Detect which cell encompasses the target text, then output its (X, Y) center coordinate. 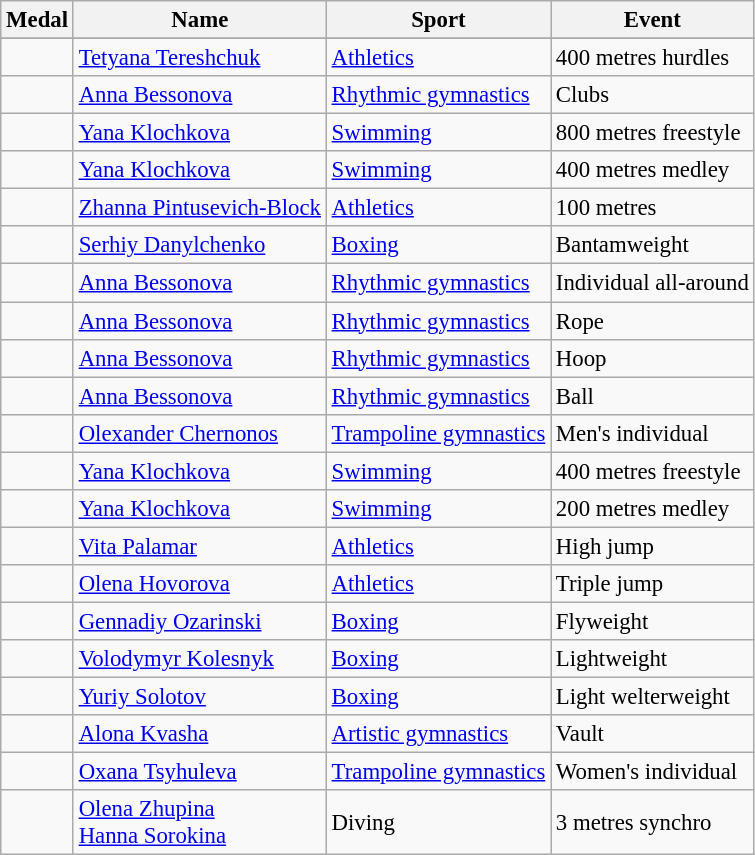
Sport (438, 20)
400 metres medley (653, 170)
3 metres synchro (653, 822)
Bantamweight (653, 245)
High jump (653, 546)
Women's individual (653, 772)
Men's individual (653, 433)
Medal (38, 20)
Serhiy Danylchenko (200, 245)
200 metres medley (653, 509)
Olena Hovorova (200, 584)
Yuriy Solotov (200, 697)
Hoop (653, 358)
Alona Kvasha (200, 734)
Individual all-around (653, 283)
Triple jump (653, 584)
Zhanna Pintusevich-Block (200, 208)
Olena ZhupinaHanna Sorokina (200, 822)
Event (653, 20)
Oxana Tsyhuleva (200, 772)
Olexander Chernonos (200, 433)
Clubs (653, 95)
Name (200, 20)
Light welterweight (653, 697)
Vita Palamar (200, 546)
Gennadiy Ozarinski (200, 621)
800 metres freestyle (653, 133)
Flyweight (653, 621)
400 metres hurdles (653, 58)
Lightweight (653, 659)
Vault (653, 734)
400 metres freestyle (653, 471)
Rope (653, 321)
100 metres (653, 208)
Ball (653, 396)
Volodymyr Kolesnyk (200, 659)
Tetyana Tereshchuk (200, 58)
Artistic gymnastics (438, 734)
Diving (438, 822)
